Provide the [X, Y] coordinate of the cell's center where the given text is located.  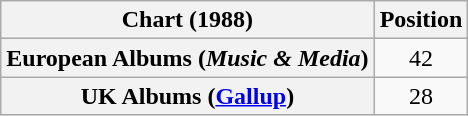
28 [421, 96]
Chart (1988) [188, 20]
UK Albums (Gallup) [188, 96]
European Albums (Music & Media) [188, 58]
42 [421, 58]
Position [421, 20]
